Output the (x, y) coordinate of the center of the cell containing the given text.  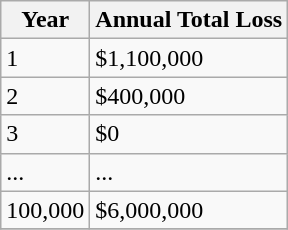
2 (46, 96)
$1,100,000 (189, 58)
Annual Total Loss (189, 20)
$6,000,000 (189, 210)
Year (46, 20)
$0 (189, 134)
100,000 (46, 210)
3 (46, 134)
$400,000 (189, 96)
1 (46, 58)
